From the cell containing the given text, extract its center point as [x, y] coordinate. 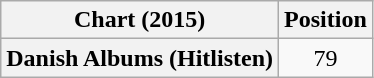
79 [326, 58]
Position [326, 20]
Danish Albums (Hitlisten) [140, 58]
Chart (2015) [140, 20]
